Locate the cell with the specified text and output its (x, y) center coordinate. 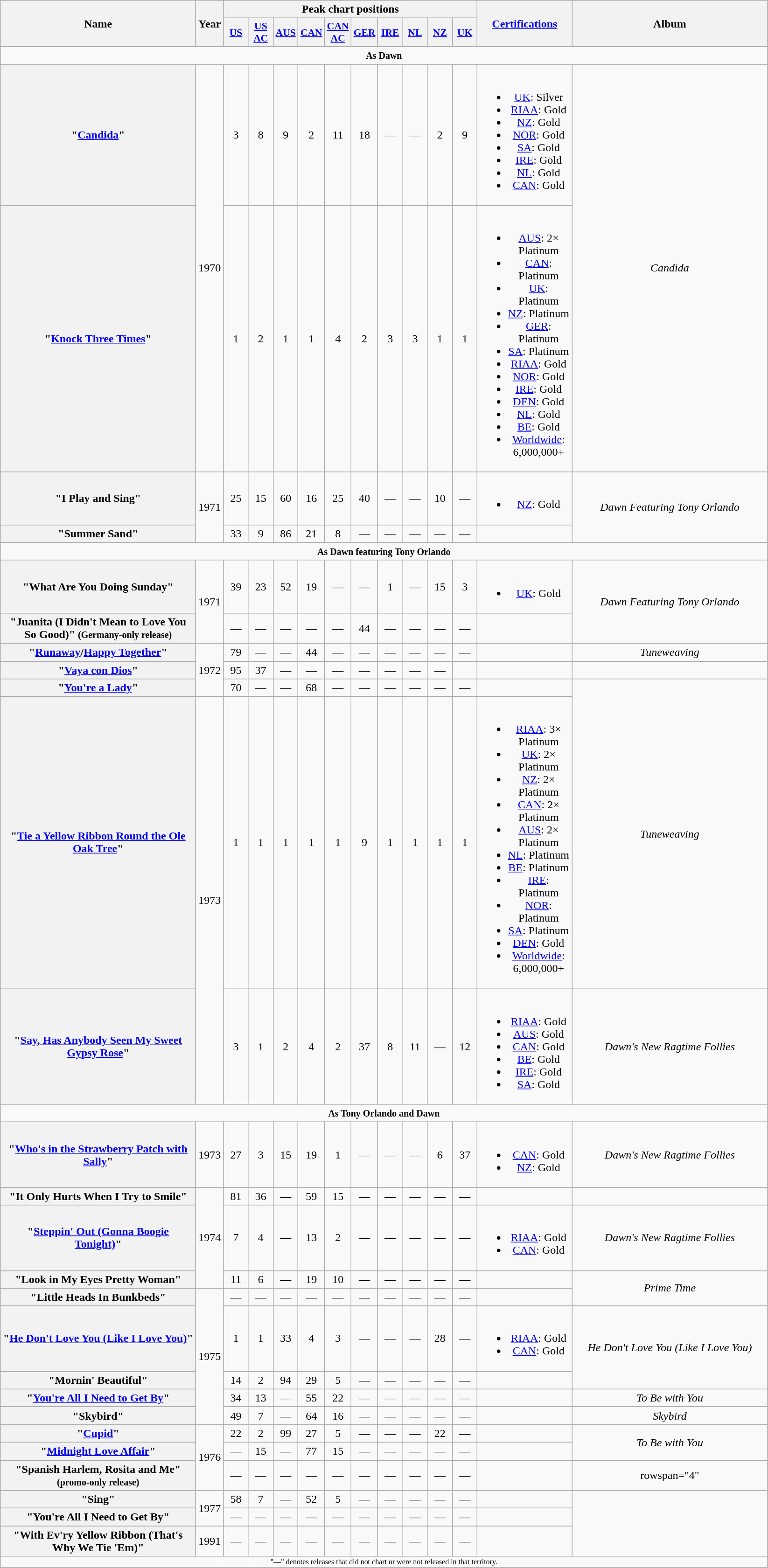
CAN (312, 33)
"Cupid" (98, 1433)
Album (670, 23)
CAN AC (338, 33)
34 (236, 1398)
21 (312, 534)
"Who's in the Strawberry Patch with Sally" (98, 1155)
14 (236, 1380)
"—" denotes releases that did not chart or were not released in that territory. (384, 1562)
81 (236, 1196)
1976 (210, 1457)
US AC (260, 33)
As Dawn (384, 56)
"Skybird" (98, 1415)
95 (236, 670)
"Vaya con Dios" (98, 670)
"I Play and Sing" (98, 498)
Candida (670, 268)
rowspan="4" (670, 1475)
NZ: Gold (524, 498)
NL (415, 33)
Skybird (670, 1415)
1977 (210, 1508)
"Midnight Love Affair" (98, 1451)
Year (210, 23)
RIAA: GoldAUS: GoldCAN: GoldBE: GoldIRE: GoldSA: Gold (524, 1047)
UK (465, 33)
"You're a Lady" (98, 688)
Prime Time (670, 1288)
40 (365, 498)
"Spanish Harlem, Rosita and Me" (promo-only release) (98, 1475)
CAN: GoldNZ: Gold (524, 1155)
58 (236, 1499)
Certifications (524, 23)
"Knock Three Times" (98, 339)
1991 (210, 1541)
"What Are You Doing Sunday" (98, 587)
59 (312, 1196)
As Dawn featuring Tony Orlando (384, 551)
"Look in My Eyes Pretty Woman" (98, 1279)
86 (286, 534)
12 (465, 1047)
"Mornin' Beautiful" (98, 1380)
UK: Gold (524, 587)
"He Don't Love You (Like I Love You)" (98, 1339)
1970 (210, 268)
"Steppin' Out (Gonna Boogie Tonight)" (98, 1238)
AUS (286, 33)
29 (312, 1380)
55 (312, 1398)
99 (286, 1433)
1972 (210, 670)
94 (286, 1380)
"With Ev'ry Yellow Ribbon (That's Why We Tie 'Em)" (98, 1541)
UK: SilverRIAA: GoldNZ: GoldNOR: GoldSA: GoldIRE: GoldNL: GoldCAN: Gold (524, 135)
18 (365, 135)
"Juanita (I Didn't Mean to Love You So Good)" (Germany-only release) (98, 628)
68 (312, 688)
NZ (440, 33)
"It Only Hurts When I Try to Smile" (98, 1196)
"Candida" (98, 135)
39 (236, 587)
He Don't Love You (Like I Love You) (670, 1347)
70 (236, 688)
IRE (390, 33)
79 (236, 652)
"Runaway/Happy Together" (98, 652)
"Summer Sand" (98, 534)
As Tony Orlando and Dawn (384, 1113)
"Tie a Yellow Ribbon Round the Ole Oak Tree" (98, 843)
36 (260, 1196)
GER (365, 33)
Name (98, 23)
60 (286, 498)
1974 (210, 1238)
77 (312, 1451)
23 (260, 587)
28 (440, 1339)
Peak chart positions (350, 9)
64 (312, 1415)
"Sing" (98, 1499)
1975 (210, 1356)
49 (236, 1415)
US (236, 33)
"Say, Has Anybody Seen My Sweet Gypsy Rose" (98, 1047)
"Little Heads In Bunkbeds" (98, 1297)
